Capture the cell that displays the provided text and extract its (x, y) central coordinate. 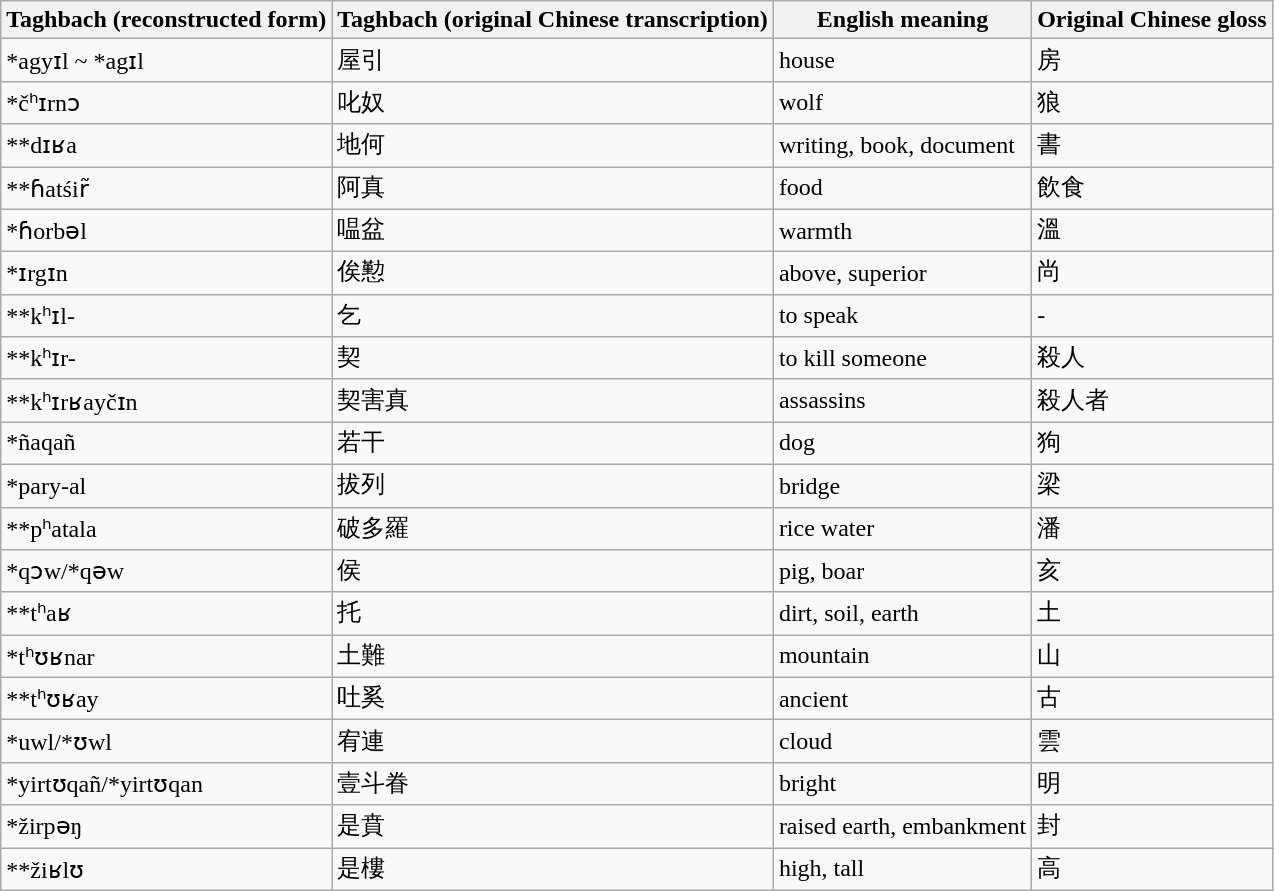
潘 (1152, 528)
乞 (553, 316)
**žiʁlʊ (166, 870)
raised earth, embankment (902, 826)
*uwl/*ʊwl (166, 742)
土難 (553, 656)
*žirpəŋ (166, 826)
土 (1152, 614)
Original Chinese gloss (1152, 20)
cloud (902, 742)
高 (1152, 870)
mountain (902, 656)
**tʰaʁ (166, 614)
古 (1152, 698)
house (902, 60)
破多羅 (553, 528)
地何 (553, 146)
**dɪʁa (166, 146)
*yirtʊqañ/*yirtʊqan (166, 784)
吐奚 (553, 698)
warmth (902, 230)
**kʰɪrʁayčɪn (166, 400)
above, superior (902, 274)
**kʰɪl- (166, 316)
*pary-al (166, 486)
bridge (902, 486)
**ɦatśir̃ (166, 188)
宥連 (553, 742)
writing, book, document (902, 146)
**kʰɪr- (166, 358)
*ɦorbǝl (166, 230)
*qɔw/*qəw (166, 572)
*agyɪl ~ *agɪl (166, 60)
to speak (902, 316)
**pʰatala (166, 528)
尚 (1152, 274)
assassins (902, 400)
Taghbach (reconstructed form) (166, 20)
Taghbach (original Chinese transcription) (553, 20)
書 (1152, 146)
- (1152, 316)
rice water (902, 528)
飲食 (1152, 188)
ancient (902, 698)
狼 (1152, 102)
嗢盆 (553, 230)
*ɪrgɪn (166, 274)
契害真 (553, 400)
to kill someone (902, 358)
叱奴 (553, 102)
food (902, 188)
*ñaqañ (166, 444)
wolf (902, 102)
殺人者 (1152, 400)
壹斗眷 (553, 784)
房 (1152, 60)
托 (553, 614)
是賁 (553, 826)
English meaning (902, 20)
契 (553, 358)
殺人 (1152, 358)
阿真 (553, 188)
侯 (553, 572)
若干 (553, 444)
明 (1152, 784)
溫 (1152, 230)
屋引 (553, 60)
雲 (1152, 742)
俟懃 (553, 274)
**tʰʊʁay (166, 698)
封 (1152, 826)
*čʰɪrnɔ (166, 102)
山 (1152, 656)
*tʰʊʁnar (166, 656)
dog (902, 444)
bright (902, 784)
狗 (1152, 444)
拔列 (553, 486)
是樓 (553, 870)
梁 (1152, 486)
pig, boar (902, 572)
亥 (1152, 572)
dirt, soil, earth (902, 614)
high, tall (902, 870)
